Search for the cell housing the specified text and yield its (x, y) center coordinate. 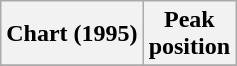
Chart (1995) (72, 34)
Peakposition (189, 34)
